Capture the cell that displays the provided text and extract its [X, Y] central coordinate. 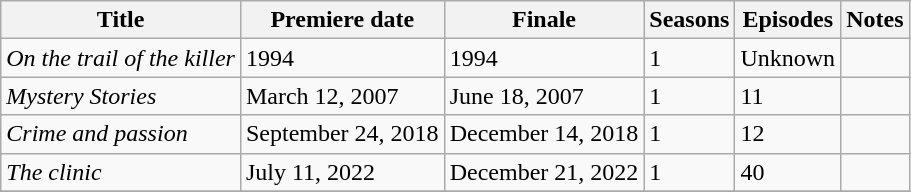
Unknown [788, 58]
July 11, 2022 [342, 172]
Seasons [690, 20]
The clinic [121, 172]
12 [788, 134]
On the trail of the killer [121, 58]
Finale [544, 20]
Mystery Stories [121, 96]
Premiere date [342, 20]
Crime and passion [121, 134]
Episodes [788, 20]
December 21, 2022 [544, 172]
March 12, 2007 [342, 96]
June 18, 2007 [544, 96]
11 [788, 96]
Notes [875, 20]
40 [788, 172]
Title [121, 20]
September 24, 2018 [342, 134]
December 14, 2018 [544, 134]
